For the text-containing cell, return its midpoint in [x, y] coordinate format. 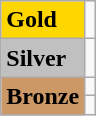
Silver [43, 58]
Bronze [43, 96]
Gold [43, 20]
